Capture the cell that displays the provided text and extract its (x, y) central coordinate. 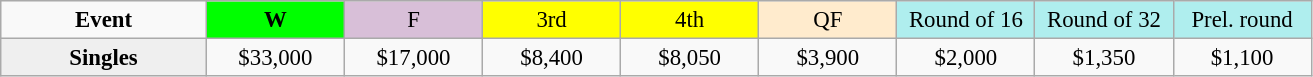
$3,900 (828, 58)
3rd (552, 20)
Prel. round (1242, 20)
Event (104, 20)
$1,100 (1242, 58)
$8,050 (690, 58)
$33,000 (275, 58)
$1,350 (1104, 58)
$17,000 (413, 58)
Round of 16 (966, 20)
Singles (104, 58)
Round of 32 (1104, 20)
4th (690, 20)
F (413, 20)
$2,000 (966, 58)
W (275, 20)
QF (828, 20)
$8,400 (552, 58)
